Extract the [x, y] coordinate from the center of the cell holding the provided text.  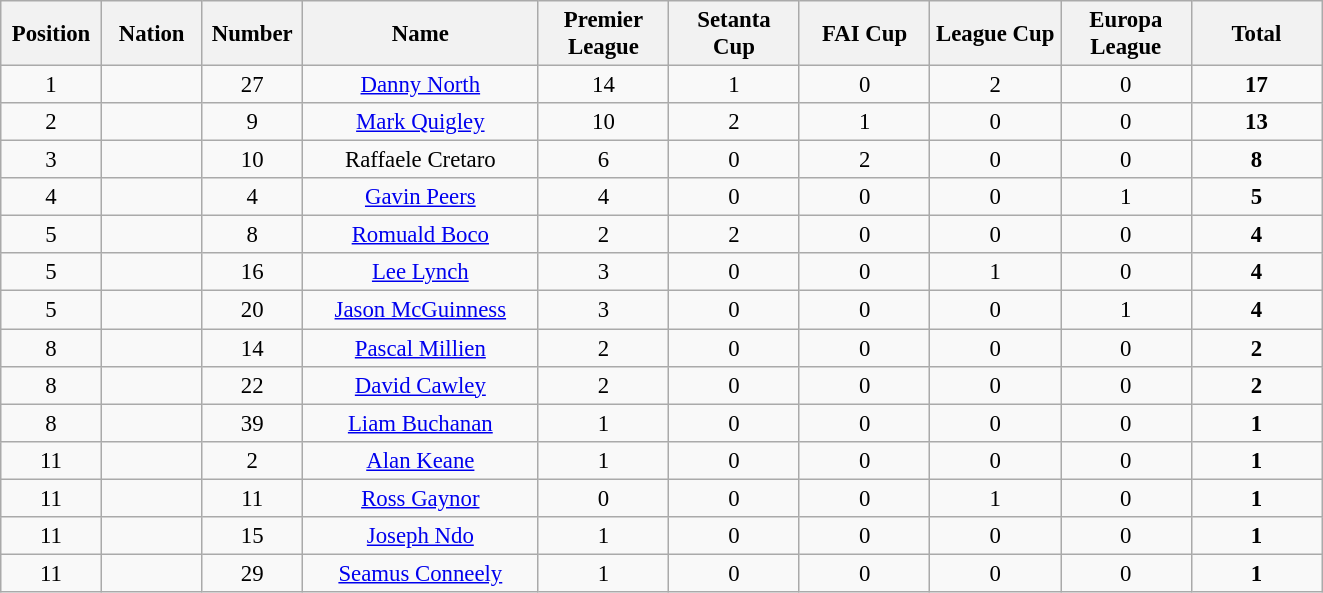
20 [252, 310]
Total [1256, 34]
9 [252, 122]
Setanta Cup [734, 34]
6 [604, 160]
Joseph Ndo [421, 536]
16 [252, 273]
13 [1256, 122]
Romuald Boco [421, 235]
Lee Lynch [421, 273]
Position [52, 34]
Name [421, 34]
David Cawley [421, 385]
Raffaele Cretaro [421, 160]
Liam Buchanan [421, 423]
Alan Keane [421, 460]
27 [252, 85]
Jason McGuinness [421, 310]
Premier League [604, 34]
League Cup [996, 34]
Gavin Peers [421, 197]
FAI Cup [864, 34]
15 [252, 536]
Pascal Millien [421, 348]
Ross Gaynor [421, 498]
Danny North [421, 85]
29 [252, 573]
17 [1256, 85]
39 [252, 423]
Mark Quigley [421, 122]
Europa League [1126, 34]
Nation [152, 34]
Seamus Conneely [421, 573]
Number [252, 34]
22 [252, 385]
